Scan for the cell matching the given text and deliver its [X, Y] coordinate at center. 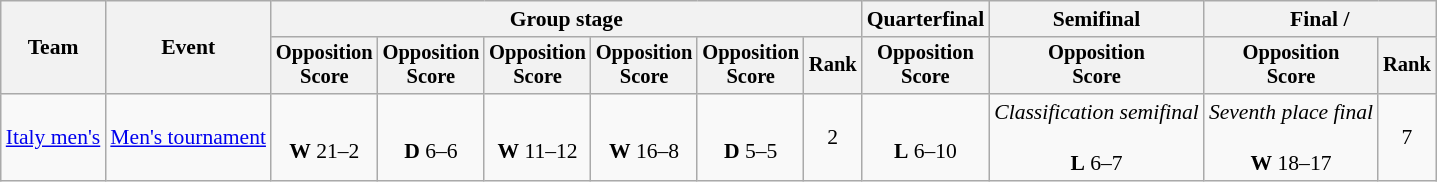
Event [188, 48]
L 6–10 [926, 138]
Italy men's [54, 138]
D 6–6 [432, 138]
2 [833, 138]
7 [1407, 138]
W 11–12 [538, 138]
Group stage [566, 19]
W 21–2 [324, 138]
Seventh place finalW 18–17 [1291, 138]
Semifinal [1096, 19]
W 16–8 [644, 138]
Classification semifinalL 6–7 [1096, 138]
Quarterfinal [926, 19]
Final / [1320, 19]
Team [54, 48]
D 5–5 [750, 138]
Men's tournament [188, 138]
